Output the (x, y) coordinate of the center of the cell containing the given text.  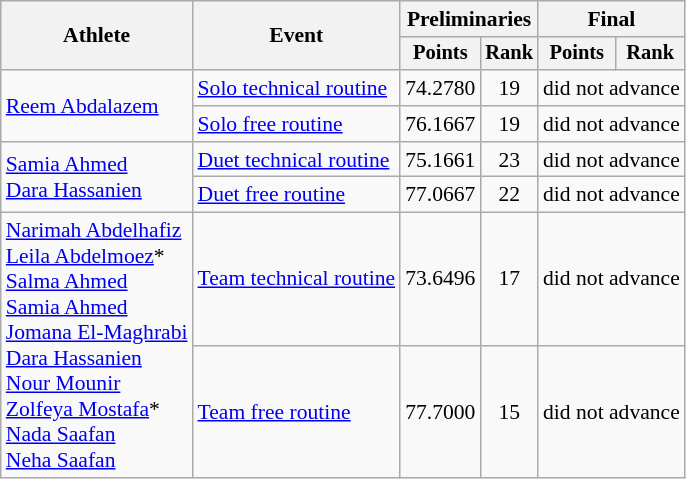
Solo free routine (297, 124)
76.1667 (440, 124)
Reem Abdalazem (97, 106)
Event (297, 36)
77.7000 (440, 412)
17 (509, 280)
73.6496 (440, 280)
Athlete (97, 36)
Narimah AbdelhafizLeila Abdelmoez*Salma AhmedSamia AhmedJomana El-MaghrabiDara HassanienNour MounirZolfeya Mostafa*Nada SaafanNeha Saafan (97, 346)
Duet technical routine (297, 160)
Samia AhmedDara Hassanien (97, 178)
Team free routine (297, 412)
74.2780 (440, 88)
Preliminaries (469, 19)
75.1661 (440, 160)
22 (509, 195)
77.0667 (440, 195)
23 (509, 160)
Team technical routine (297, 280)
Final (612, 19)
Solo technical routine (297, 88)
Duet free routine (297, 195)
15 (509, 412)
